For the text-containing cell, return its midpoint in [x, y] coordinate format. 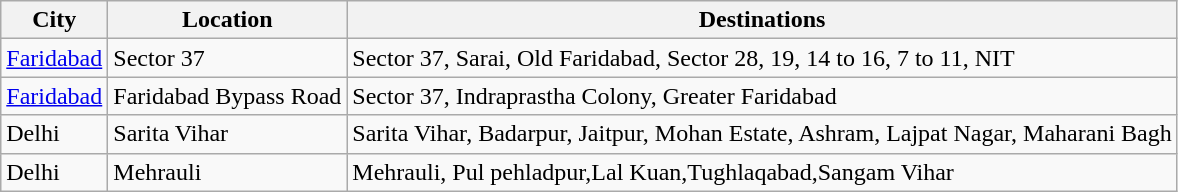
Sarita Vihar [228, 134]
Sarita Vihar, Badarpur, Jaitpur, Mohan Estate, Ashram, Lajpat Nagar, Maharani Bagh [762, 134]
Faridabad Bypass Road [228, 96]
Destinations [762, 20]
Mehrauli [228, 172]
Location [228, 20]
Mehrauli, Pul pehladpur,Lal Kuan,Tughlaqabad,Sangam Vihar [762, 172]
Sector 37, Indraprastha Colony, Greater Faridabad [762, 96]
City [54, 20]
Sector 37, Sarai, Old Faridabad, Sector 28, 19, 14 to 16, 7 to 11, NIT [762, 58]
Sector 37 [228, 58]
